Output the [x, y] coordinate of the center of the cell containing the given text.  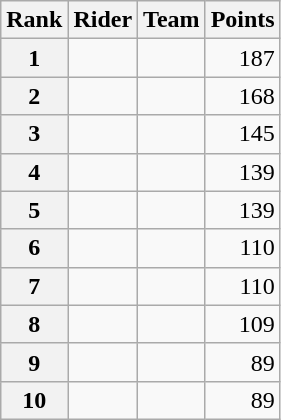
168 [242, 96]
Points [242, 20]
3 [34, 134]
Rank [34, 20]
187 [242, 58]
8 [34, 324]
1 [34, 58]
5 [34, 210]
2 [34, 96]
109 [242, 324]
4 [34, 172]
9 [34, 362]
7 [34, 286]
Rider [103, 20]
145 [242, 134]
Team [172, 20]
10 [34, 400]
6 [34, 248]
